Return the (x, y) coordinate for the center point of the cell that contains the specified text.  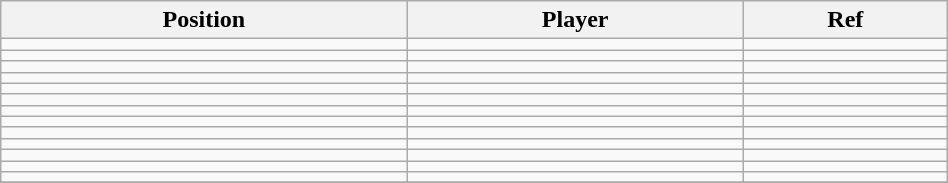
Player (576, 20)
Ref (845, 20)
Position (204, 20)
